Return the [x, y] coordinate for the center point of the cell that contains the specified text.  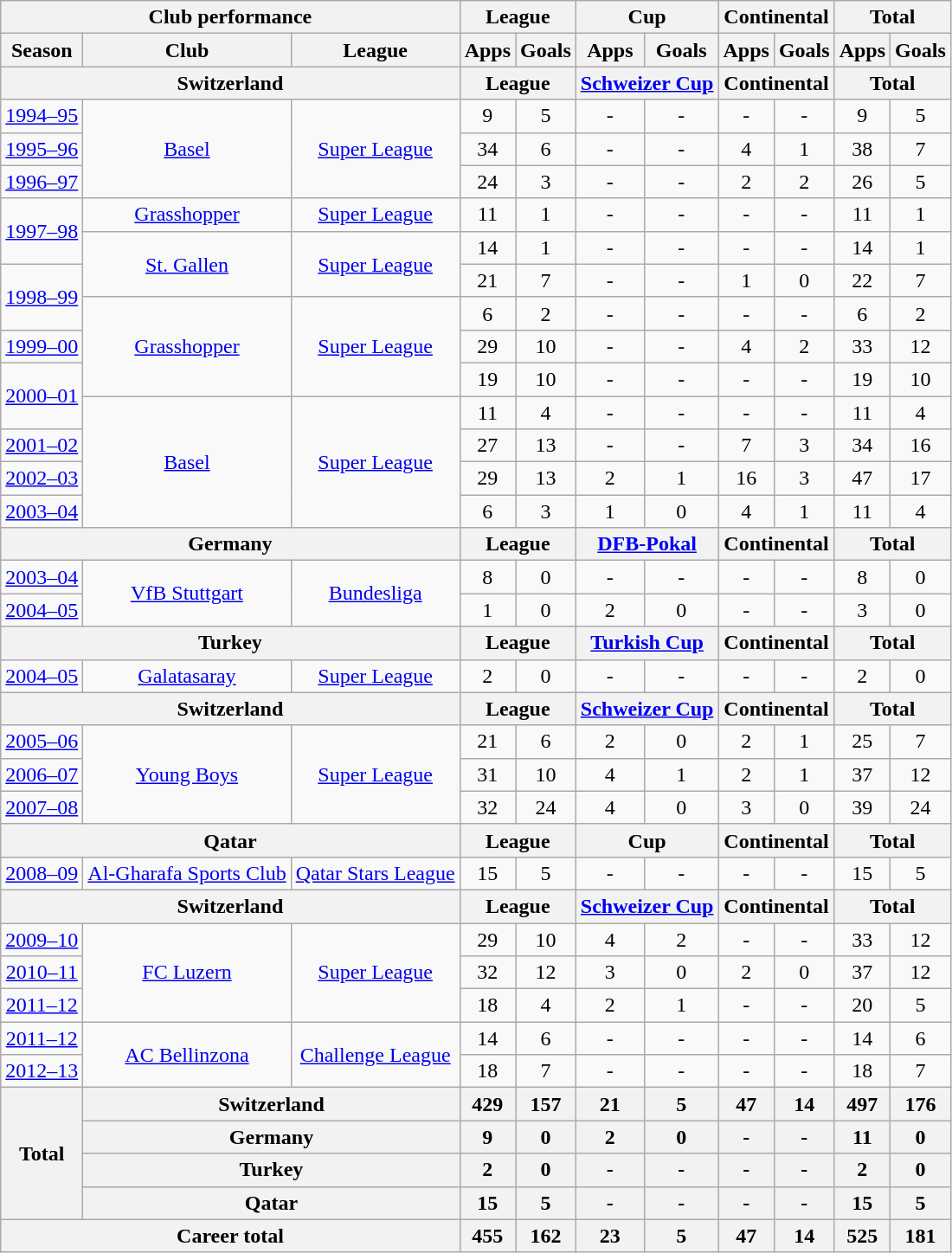
Al-Gharafa Sports Club [187, 873]
Season [42, 50]
2006–07 [42, 774]
VfB Stuttgart [187, 594]
2007–08 [42, 807]
429 [487, 1104]
22 [862, 280]
1994–95 [42, 116]
176 [921, 1104]
497 [862, 1104]
39 [862, 807]
St. Gallen [187, 264]
FC Luzern [187, 972]
Career total [230, 1236]
Club performance [230, 17]
17 [921, 479]
27 [487, 446]
Club [187, 50]
26 [862, 182]
181 [921, 1236]
2002–03 [42, 479]
Qatar Stars League [376, 873]
20 [862, 1006]
1995–96 [42, 149]
25 [862, 742]
525 [862, 1236]
1996–97 [42, 182]
38 [862, 149]
2008–09 [42, 873]
23 [609, 1236]
31 [487, 774]
2010–11 [42, 973]
2009–10 [42, 939]
AC Bellinzona [187, 1055]
1997–98 [42, 231]
Challenge League [376, 1055]
1999–00 [42, 346]
1998–99 [42, 297]
157 [546, 1104]
DFB-Pokal [647, 544]
2000–01 [42, 395]
Galatasaray [187, 676]
2012–13 [42, 1071]
Turkish Cup [647, 643]
Bundesliga [376, 594]
2005–06 [42, 742]
2001–02 [42, 446]
Young Boys [187, 774]
455 [487, 1236]
162 [546, 1236]
